Search for the cell housing the specified text and yield its (x, y) center coordinate. 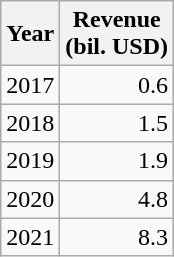
2020 (30, 199)
1.5 (117, 123)
4.8 (117, 199)
Year (30, 34)
2021 (30, 237)
Revenue(bil. USD) (117, 34)
2019 (30, 161)
8.3 (117, 237)
1.9 (117, 161)
2018 (30, 123)
2017 (30, 85)
0.6 (117, 85)
